Output the (X, Y) coordinate of the center of the cell containing the given text.  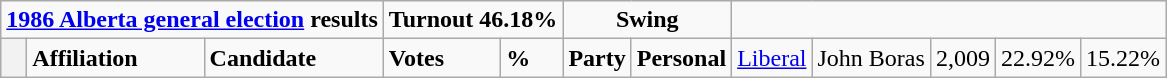
Turnout 46.18% (473, 20)
22.92% (1038, 58)
Liberal (772, 58)
Votes (442, 58)
1986 Alberta general election results (192, 20)
Swing (648, 20)
Party (597, 58)
2,009 (962, 58)
Affiliation (116, 58)
Personal (681, 58)
Candidate (294, 58)
% (532, 58)
15.22% (1124, 58)
John Boras (871, 58)
